Scan for the cell matching the given text and deliver its (X, Y) coordinate at center. 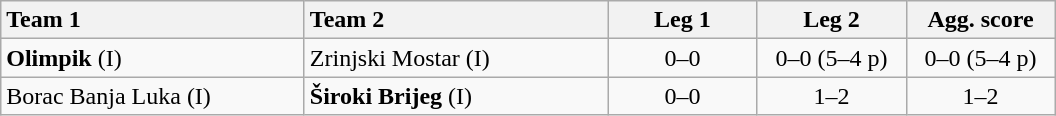
Leg 1 (682, 20)
Agg. score (980, 20)
Široki Brijeg (I) (456, 96)
Borac Banja Luka (I) (153, 96)
Zrinjski Mostar (I) (456, 58)
Team 1 (153, 20)
Leg 2 (832, 20)
Team 2 (456, 20)
Olimpik (I) (153, 58)
